Search for the cell housing the specified text and yield its [X, Y] center coordinate. 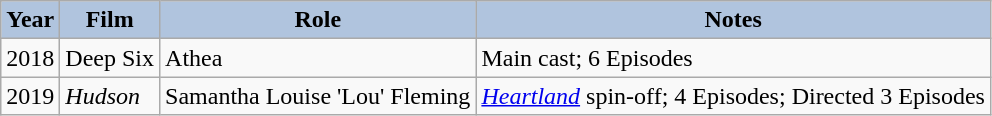
Deep Six [110, 58]
Film [110, 20]
Athea [318, 58]
Notes [734, 20]
Heartland spin-off; 4 Episodes; Directed 3 Episodes [734, 96]
Samantha Louise 'Lou' Fleming [318, 96]
2019 [30, 96]
Year [30, 20]
Hudson [110, 96]
Role [318, 20]
2018 [30, 58]
Main cast; 6 Episodes [734, 58]
